For the text-containing cell, return its midpoint in [X, Y] coordinate format. 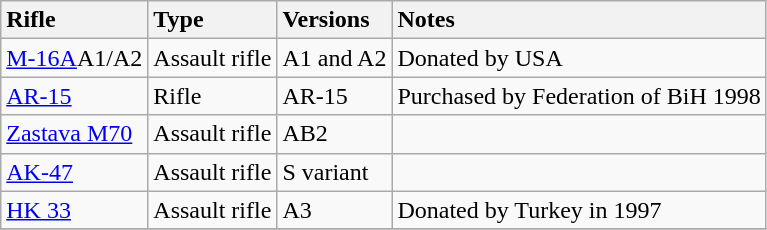
Versions [334, 20]
Donated by USA [579, 58]
Donated by Turkey in 1997 [579, 210]
S variant [334, 172]
A3 [334, 210]
Zastava M70 [74, 134]
A1 and A2 [334, 58]
HK 33 [74, 210]
AB2 [334, 134]
AK-47 [74, 172]
Type [212, 20]
M-16AA1/A2 [74, 58]
Notes [579, 20]
Purchased by Federation of BiH 1998 [579, 96]
